Output the (X, Y) coordinate of the center of the cell containing the given text.  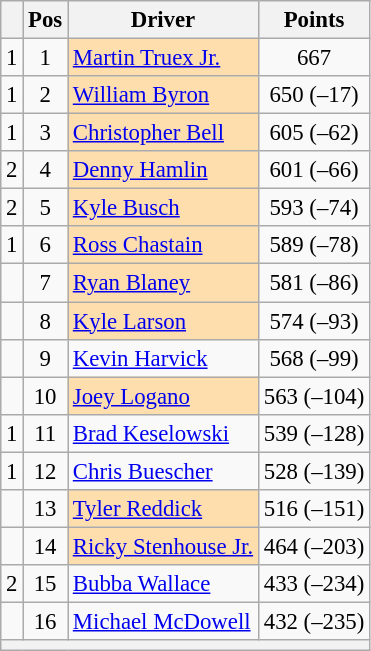
539 (–128) (314, 433)
9 (46, 358)
14 (46, 546)
13 (46, 509)
593 (–74) (314, 208)
Joey Logano (164, 396)
Ross Chastain (164, 245)
516 (–151) (314, 509)
Tyler Reddick (164, 509)
William Byron (164, 95)
Kyle Larson (164, 321)
16 (46, 621)
Kyle Busch (164, 208)
Kevin Harvick (164, 358)
667 (314, 58)
Martin Truex Jr. (164, 58)
Ricky Stenhouse Jr. (164, 546)
4 (46, 170)
528 (–139) (314, 471)
464 (–203) (314, 546)
432 (–235) (314, 621)
6 (46, 245)
5 (46, 208)
574 (–93) (314, 321)
Denny Hamlin (164, 170)
Pos (46, 20)
12 (46, 471)
589 (–78) (314, 245)
8 (46, 321)
10 (46, 396)
Brad Keselowski (164, 433)
563 (–104) (314, 396)
3 (46, 133)
11 (46, 433)
Driver (164, 20)
568 (–99) (314, 358)
7 (46, 283)
581 (–86) (314, 283)
Ryan Blaney (164, 283)
433 (–234) (314, 584)
605 (–62) (314, 133)
15 (46, 584)
Christopher Bell (164, 133)
Points (314, 20)
Bubba Wallace (164, 584)
601 (–66) (314, 170)
Chris Buescher (164, 471)
Michael McDowell (164, 621)
650 (–17) (314, 95)
